Return the (X, Y) coordinate for the center point of the cell that contains the specified text.  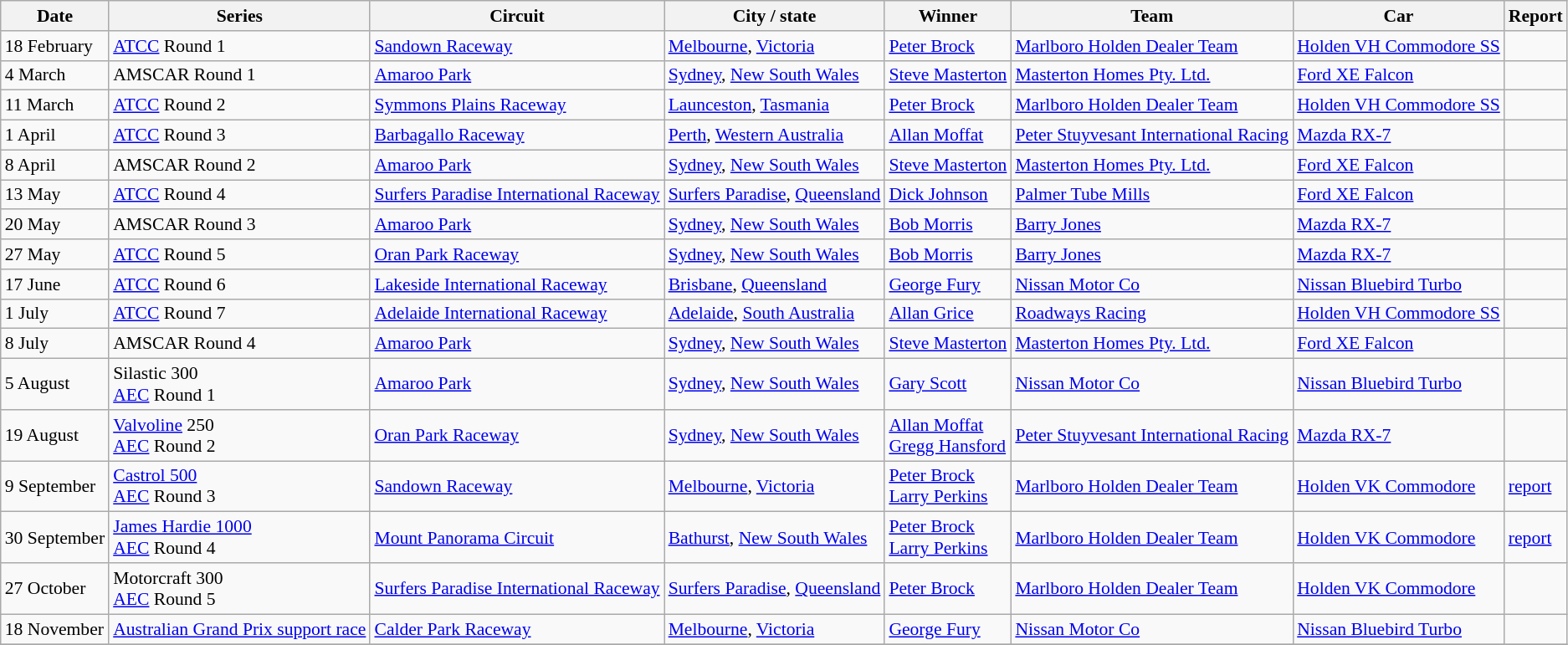
Lakeside International Raceway (517, 284)
ATCC Round 7 (239, 314)
11 March (55, 105)
4 March (55, 75)
Allan Moffat (947, 136)
AMSCAR Round 4 (239, 344)
13 May (55, 195)
9 September (55, 487)
Motorcraft 300AEC Round 5 (239, 589)
17 June (55, 284)
1 July (55, 314)
ATCC Round 5 (239, 254)
Launceston, Tasmania (775, 105)
City / state (775, 16)
Adelaide International Raceway (517, 314)
Perth, Western Australia (775, 136)
ATCC Round 3 (239, 136)
Roadways Racing (1151, 314)
Allan Grice (947, 314)
James Hardie 1000AEC Round 4 (239, 537)
Valvoline 250AEC Round 2 (239, 435)
Date (55, 16)
ATCC Round 6 (239, 284)
ATCC Round 4 (239, 195)
19 August (55, 435)
Palmer Tube Mills (1151, 195)
ATCC Round 1 (239, 46)
1 April (55, 136)
Winner (947, 16)
30 September (55, 537)
Mount Panorama Circuit (517, 537)
Adelaide, South Australia (775, 314)
Allan MoffatGregg Hansford (947, 435)
20 May (55, 225)
8 July (55, 344)
Dick Johnson (947, 195)
Symmons Plains Raceway (517, 105)
Silastic 300AEC Round 1 (239, 385)
Series (239, 16)
27 May (55, 254)
AMSCAR Round 2 (239, 165)
18 November (55, 629)
Report (1536, 16)
AMSCAR Round 1 (239, 75)
Gary Scott (947, 385)
18 February (55, 46)
ATCC Round 2 (239, 105)
Circuit (517, 16)
27 October (55, 589)
5 August (55, 385)
8 April (55, 165)
Calder Park Raceway (517, 629)
AMSCAR Round 3 (239, 225)
Barbagallo Raceway (517, 136)
Australian Grand Prix support race (239, 629)
Castrol 500AEC Round 3 (239, 487)
Bathurst, New South Wales (775, 537)
Car (1399, 16)
Brisbane, Queensland (775, 284)
Team (1151, 16)
